Output the (x, y) coordinate of the center of the cell containing the given text.  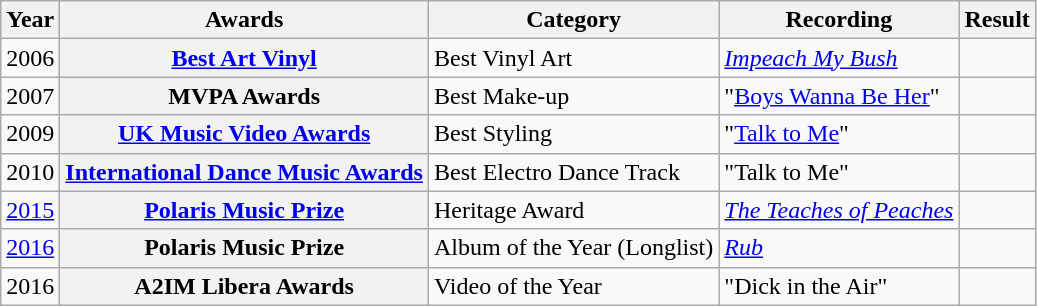
Best Styling (573, 134)
International Dance Music Awards (244, 172)
Year (30, 20)
A2IM Libera Awards (244, 286)
Rub (839, 248)
Impeach My Bush (839, 58)
UK Music Video Awards (244, 134)
MVPA Awards (244, 96)
2006 (30, 58)
Best Electro Dance Track (573, 172)
Best Make-up (573, 96)
Best Art Vinyl (244, 58)
Category (573, 20)
Video of the Year (573, 286)
Best Vinyl Art (573, 58)
Recording (839, 20)
Awards (244, 20)
"Dick in the Air" (839, 286)
The Teaches of Peaches (839, 210)
Heritage Award (573, 210)
Result (997, 20)
2015 (30, 210)
Album of the Year (Longlist) (573, 248)
2007 (30, 96)
2009 (30, 134)
"Boys Wanna Be Her" (839, 96)
2010 (30, 172)
